Locate the cell with the specified text and output its [X, Y] center coordinate. 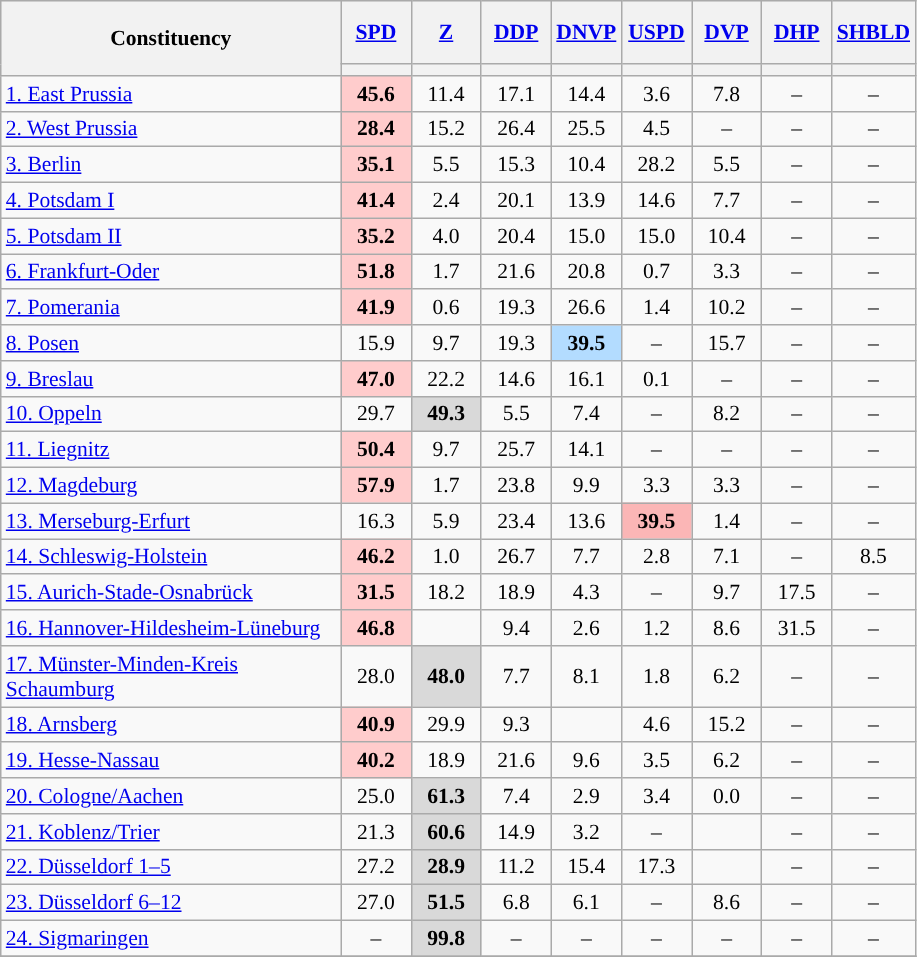
23.8 [516, 486]
50.4 [376, 450]
9.3 [516, 725]
28.9 [446, 867]
4.3 [586, 593]
17. Münster-Minden-Kreis Schaumburg [171, 676]
51.8 [376, 272]
9.4 [516, 628]
45.6 [376, 94]
17.5 [797, 593]
11. Liegnitz [171, 450]
13. Merseburg-Erfurt [171, 521]
25.5 [586, 129]
3.5 [656, 761]
18. Arnsberg [171, 725]
49.3 [446, 414]
SHBLD [874, 32]
0.0 [727, 796]
28.4 [376, 129]
2.6 [586, 628]
23.4 [516, 521]
9.6 [586, 761]
10. Oppeln [171, 414]
4. Potsdam I [171, 201]
SPD [376, 32]
7. Pomerania [171, 308]
2.9 [586, 796]
7.1 [727, 557]
7.8 [727, 94]
4.0 [446, 236]
DNVP [586, 32]
USPD [656, 32]
22. Düsseldorf 1–5 [171, 867]
21. Koblenz/Trier [171, 832]
22.2 [446, 379]
13.9 [586, 201]
47.0 [376, 379]
17.3 [656, 867]
0.7 [656, 272]
15.9 [376, 343]
19. Hesse-Nassau [171, 761]
9. Breslau [171, 379]
2.8 [656, 557]
3. Berlin [171, 165]
16.1 [586, 379]
61.3 [446, 796]
2. West Prussia [171, 129]
11.2 [516, 867]
25.7 [516, 450]
9.9 [586, 486]
4.5 [656, 129]
DVP [727, 32]
6.8 [516, 903]
40.9 [376, 725]
51.5 [446, 903]
18.2 [446, 593]
10.2 [727, 308]
17.1 [516, 94]
24. Sigmaringen [171, 939]
Constituency [171, 38]
1.0 [446, 557]
6. Frankfurt-Oder [171, 272]
20.4 [516, 236]
26.7 [516, 557]
16.3 [376, 521]
20.1 [516, 201]
5. Potsdam II [171, 236]
27.2 [376, 867]
35.1 [376, 165]
13.6 [586, 521]
20. Cologne/Aachen [171, 796]
29.7 [376, 414]
0.1 [656, 379]
23. Düsseldorf 6–12 [171, 903]
21.3 [376, 832]
15.7 [727, 343]
60.6 [446, 832]
3.6 [656, 94]
15.4 [586, 867]
46.8 [376, 628]
25.0 [376, 796]
14.9 [516, 832]
12. Magdeburg [171, 486]
41.4 [376, 201]
28.2 [656, 165]
1.2 [656, 628]
3.4 [656, 796]
1.8 [656, 676]
0.6 [446, 308]
15.3 [516, 165]
8.5 [874, 557]
46.2 [376, 557]
29.9 [446, 725]
5.9 [446, 521]
14. Schleswig-Holstein [171, 557]
48.0 [446, 676]
15. Aurich-Stade-Osnabrück [171, 593]
2.4 [446, 201]
40.2 [376, 761]
6.1 [586, 903]
8.2 [727, 414]
35.2 [376, 236]
8. Posen [171, 343]
57.9 [376, 486]
41.9 [376, 308]
3.2 [586, 832]
20.8 [586, 272]
DDP [516, 32]
99.8 [446, 939]
1. East Prussia [171, 94]
14.1 [586, 450]
11.4 [446, 94]
8.1 [586, 676]
26.6 [586, 308]
26.4 [516, 129]
4.6 [656, 725]
16. Hannover-Hildesheim-Lüneburg [171, 628]
14.4 [586, 94]
28.0 [376, 676]
27.0 [376, 903]
Z [446, 32]
DHP [797, 32]
